Determine the [x, y] coordinate at the center of the cell enclosing the given text.  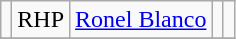
Ronel Blanco [141, 20]
RHP [41, 20]
